Detect which cell encompasses the target text, then output its [X, Y] center coordinate. 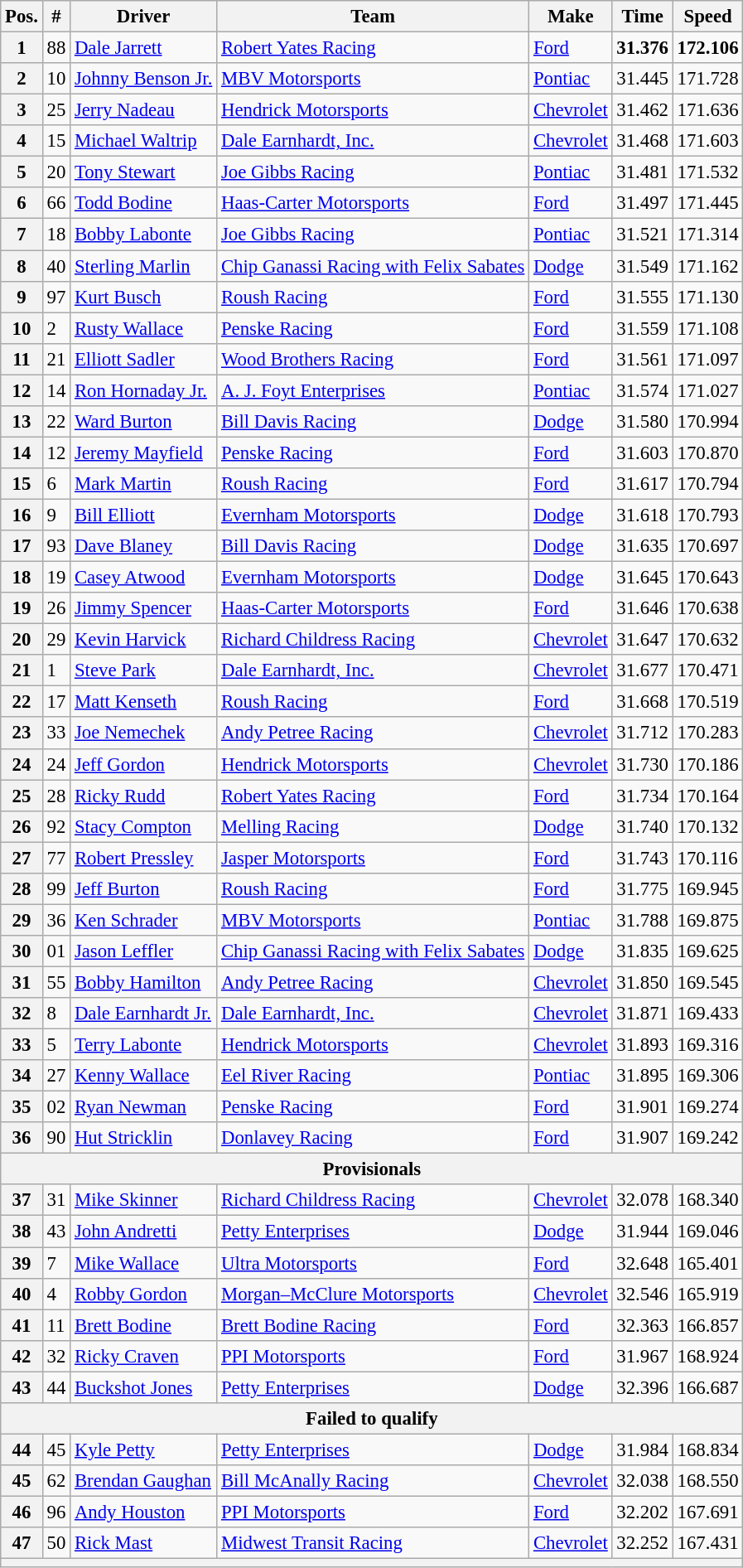
167.431 [707, 1543]
31.635 [643, 546]
Bill McAnally Racing [373, 1481]
31.984 [643, 1449]
172.106 [707, 48]
171.108 [707, 328]
168.834 [707, 1449]
88 [56, 48]
31.835 [643, 951]
168.924 [707, 1356]
Andy Houston [144, 1512]
38 [22, 1232]
31.645 [643, 578]
39 [22, 1263]
13 [22, 422]
Morgan–McClure Motorsports [373, 1294]
31.907 [643, 1138]
Tony Stewart [144, 172]
169.433 [707, 1014]
Hut Stricklin [144, 1138]
31.712 [643, 733]
Michael Waltrip [144, 141]
Brett Bodine Racing [373, 1325]
Eel River Racing [373, 1076]
31.462 [643, 110]
31.603 [643, 452]
Mark Martin [144, 484]
37 [22, 1201]
Speed [707, 17]
Donlavey Racing [373, 1138]
47 [22, 1543]
171.314 [707, 235]
32.202 [643, 1512]
Terry Labonte [144, 1045]
Dale Jarrett [144, 48]
Casey Atwood [144, 578]
31.574 [643, 390]
31.895 [643, 1076]
169.242 [707, 1138]
165.401 [707, 1263]
Joe Nemechek [144, 733]
171.097 [707, 359]
32.252 [643, 1543]
31.376 [643, 48]
Elliott Sadler [144, 359]
Robert Pressley [144, 858]
35 [22, 1107]
31.743 [643, 858]
Robby Gordon [144, 1294]
32.078 [643, 1201]
169.274 [707, 1107]
Make [571, 17]
32.363 [643, 1325]
31.871 [643, 1014]
31.580 [643, 422]
31.901 [643, 1107]
170.164 [707, 796]
23 [22, 733]
31.850 [643, 982]
Melling Racing [373, 826]
Steve Park [144, 670]
32.546 [643, 1294]
Kenny Wallace [144, 1076]
46 [22, 1512]
Jeff Gordon [144, 764]
Midwest Transit Racing [373, 1543]
31.555 [643, 297]
32.396 [643, 1387]
Jeff Burton [144, 889]
Pos. [22, 17]
171.162 [707, 266]
170.283 [707, 733]
31.481 [643, 172]
Buckshot Jones [144, 1387]
170.794 [707, 484]
166.687 [707, 1387]
Ken Schrader [144, 920]
31.730 [643, 764]
34 [22, 1076]
Ricky Rudd [144, 796]
Todd Bodine [144, 203]
31.561 [643, 359]
169.875 [707, 920]
Ultra Motorsports [373, 1263]
166.857 [707, 1325]
31.646 [643, 608]
Bobby Hamilton [144, 982]
Kevin Harvick [144, 640]
170.519 [707, 702]
170.870 [707, 452]
3 [22, 110]
31.734 [643, 796]
Sterling Marlin [144, 266]
31.944 [643, 1232]
170.471 [707, 670]
171.532 [707, 172]
169.046 [707, 1232]
42 [22, 1356]
171.636 [707, 110]
168.550 [707, 1481]
170.632 [707, 640]
170.116 [707, 858]
62 [56, 1481]
170.643 [707, 578]
Kyle Petty [144, 1449]
16 [22, 515]
Ron Hornaday Jr. [144, 390]
97 [56, 297]
Jimmy Spencer [144, 608]
31.521 [643, 235]
Brendan Gaughan [144, 1481]
31.967 [643, 1356]
31.647 [643, 640]
Jerry Nadeau [144, 110]
Johnny Benson Jr. [144, 79]
171.728 [707, 79]
Provisionals [372, 1169]
Jeremy Mayfield [144, 452]
93 [56, 546]
Wood Brothers Racing [373, 359]
31.775 [643, 889]
31.549 [643, 266]
168.340 [707, 1201]
John Andretti [144, 1232]
31.468 [643, 141]
170.132 [707, 826]
96 [56, 1512]
31.893 [643, 1045]
Failed to qualify [372, 1419]
31.445 [643, 79]
169.316 [707, 1045]
31.740 [643, 826]
Stacy Compton [144, 826]
A. J. Foyt Enterprises [373, 390]
170.186 [707, 764]
170.638 [707, 608]
41 [22, 1325]
170.793 [707, 515]
171.603 [707, 141]
Dale Earnhardt Jr. [144, 1014]
31.617 [643, 484]
77 [56, 858]
Bill Elliott [144, 515]
31.788 [643, 920]
Team [373, 17]
31.497 [643, 203]
90 [56, 1138]
171.130 [707, 297]
169.306 [707, 1076]
Driver [144, 17]
165.919 [707, 1294]
Rusty Wallace [144, 328]
55 [56, 982]
31.668 [643, 702]
31.677 [643, 670]
Ward Burton [144, 422]
92 [56, 826]
167.691 [707, 1512]
Brett Bodine [144, 1325]
171.027 [707, 390]
31.618 [643, 515]
30 [22, 951]
Jasper Motorsports [373, 858]
170.697 [707, 546]
99 [56, 889]
02 [56, 1107]
66 [56, 203]
169.625 [707, 951]
170.994 [707, 422]
Matt Kenseth [144, 702]
31.559 [643, 328]
01 [56, 951]
171.445 [707, 203]
Rick Mast [144, 1543]
# [56, 17]
Dave Blaney [144, 546]
Jason Leffler [144, 951]
Kurt Busch [144, 297]
Time [643, 17]
Ryan Newman [144, 1107]
169.545 [707, 982]
32.648 [643, 1263]
Bobby Labonte [144, 235]
Mike Wallace [144, 1263]
169.945 [707, 889]
32.038 [643, 1481]
50 [56, 1543]
Ricky Craven [144, 1356]
Mike Skinner [144, 1201]
